Locate the cell with the specified text and output its (x, y) center coordinate. 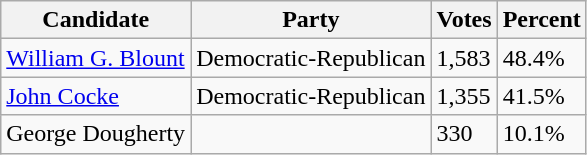
William G. Blount (96, 58)
Votes (464, 20)
41.5% (542, 96)
1,583 (464, 58)
Party (311, 20)
Candidate (96, 20)
Percent (542, 20)
1,355 (464, 96)
John Cocke (96, 96)
10.1% (542, 134)
George Dougherty (96, 134)
330 (464, 134)
48.4% (542, 58)
